For the text-containing cell, return its midpoint in [X, Y] coordinate format. 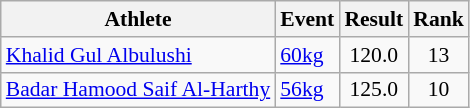
56kg [307, 90]
10 [438, 90]
Event [307, 19]
125.0 [374, 90]
120.0 [374, 55]
Khalid Gul Albulushi [138, 55]
Athlete [138, 19]
Result [374, 19]
13 [438, 55]
Rank [438, 19]
Badar Hamood Saif Al-Harthy [138, 90]
60kg [307, 55]
